Pinpoint the cell where the given text exists, returning its [X, Y] midpoint coordinate. 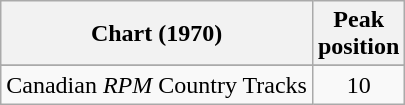
Chart (1970) [157, 34]
10 [358, 85]
Canadian RPM Country Tracks [157, 85]
Peakposition [358, 34]
